Pinpoint the cell where the given text exists, returning its (x, y) midpoint coordinate. 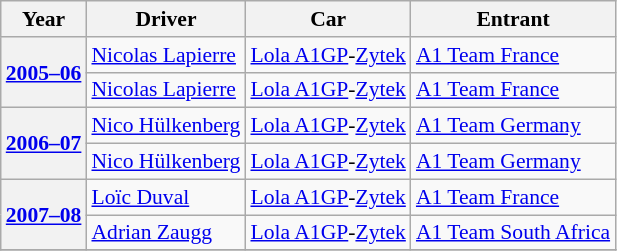
Year (44, 19)
2006–07 (44, 144)
A1 Team South Africa (513, 233)
Entrant (513, 19)
2007–08 (44, 214)
Car (328, 19)
Adrian Zaugg (166, 233)
Loïc Duval (166, 197)
Driver (166, 19)
2005–06 (44, 72)
